Find where the given text appears and provide that cell's center as [X, Y] coordinate. 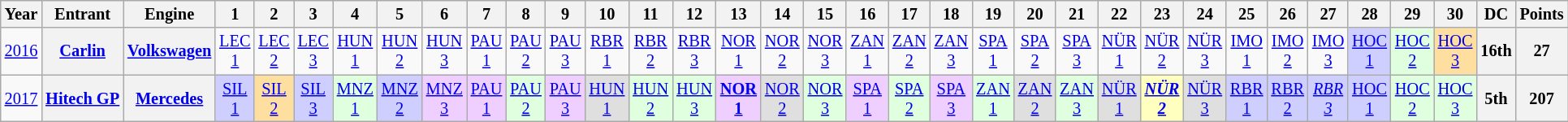
IMO1 [1246, 51]
2016 [21, 51]
Carlin [83, 51]
11 [650, 14]
LEC1 [235, 51]
IMO2 [1287, 51]
22 [1119, 14]
7 [487, 14]
10 [607, 14]
207 [1542, 98]
SIL1 [235, 98]
SIL2 [274, 98]
9 [565, 14]
Engine [169, 14]
8 [526, 14]
3 [313, 14]
LEC3 [313, 51]
14 [783, 14]
5 [400, 14]
IMO3 [1328, 51]
26 [1287, 14]
Volkswagen [169, 51]
12 [694, 14]
Mercedes [169, 98]
Year [21, 14]
30 [1455, 14]
Hitech GP [83, 98]
19 [993, 14]
5th [1496, 98]
18 [952, 14]
2 [274, 14]
DC [1496, 14]
28 [1369, 14]
20 [1035, 14]
Entrant [83, 14]
29 [1413, 14]
1 [235, 14]
13 [739, 14]
21 [1077, 14]
24 [1205, 14]
17 [909, 14]
SIL3 [313, 98]
Points [1542, 14]
4 [356, 14]
25 [1246, 14]
2017 [21, 98]
15 [825, 14]
MNZ3 [445, 98]
23 [1163, 14]
16 [867, 14]
6 [445, 14]
MNZ1 [356, 98]
LEC2 [274, 51]
MNZ2 [400, 98]
16th [1496, 51]
